For the text-containing cell, return its midpoint in [x, y] coordinate format. 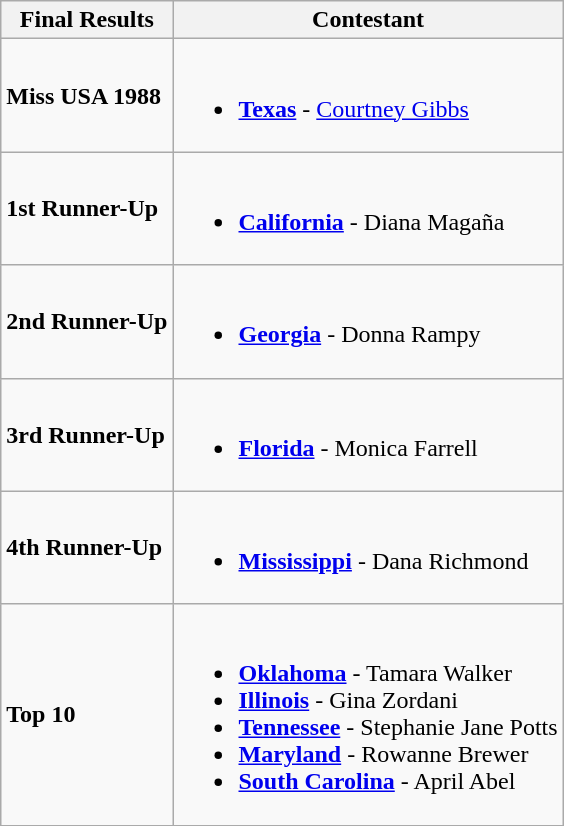
Final Results [87, 20]
1st Runner-Up [87, 208]
3rd Runner-Up [87, 434]
4th Runner-Up [87, 548]
Texas - Courtney Gibbs [368, 96]
Top 10 [87, 714]
Oklahoma - Tamara Walker Illinois - Gina Zordani Tennessee - Stephanie Jane Potts Maryland - Rowanne Brewer South Carolina - April Abel [368, 714]
Miss USA 1988 [87, 96]
Florida - Monica Farrell [368, 434]
Mississippi - Dana Richmond [368, 548]
California - Diana Magaña [368, 208]
Contestant [368, 20]
2nd Runner-Up [87, 322]
Georgia - Donna Rampy [368, 322]
